Determine the (x, y) coordinate at the center of the cell enclosing the given text.  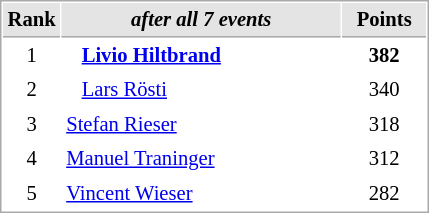
340 (384, 90)
Manuel Traninger (202, 158)
312 (384, 158)
282 (384, 194)
4 (32, 158)
Points (384, 20)
2 (32, 90)
Stefan Rieser (202, 124)
after all 7 events (202, 20)
3 (32, 124)
318 (384, 124)
Livio Hiltbrand (202, 56)
Lars Rösti (202, 90)
5 (32, 194)
1 (32, 56)
382 (384, 56)
Rank (32, 20)
Vincent Wieser (202, 194)
